Extract the (x, y) coordinate from the center of the cell holding the provided text.  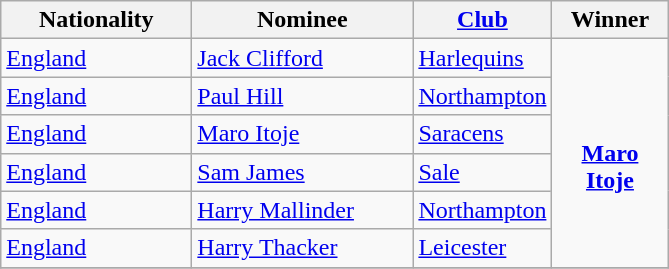
Harry Mallinder (302, 210)
Sale (482, 172)
Nominee (302, 20)
Harry Thacker (302, 248)
Nationality (96, 20)
Saracens (482, 134)
Paul Hill (302, 96)
Leicester (482, 248)
Sam James (302, 172)
Harlequins (482, 58)
Winner (610, 20)
Club (482, 20)
Jack Clifford (302, 58)
